Identify which cell holds the provided text, then report its [x, y] central coordinate. 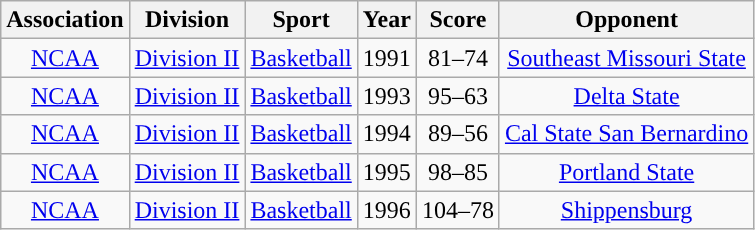
1995 [386, 172]
81–74 [458, 58]
1993 [386, 96]
Score [458, 20]
1991 [386, 58]
Shippensburg [626, 210]
Delta State [626, 96]
Year [386, 20]
Sport [301, 20]
Southeast Missouri State [626, 58]
Association [65, 20]
Division [187, 20]
Portland State [626, 172]
95–63 [458, 96]
Opponent [626, 20]
89–56 [458, 134]
Cal State San Bernardino [626, 134]
98–85 [458, 172]
104–78 [458, 210]
1994 [386, 134]
1996 [386, 210]
